Detect which cell encompasses the target text, then output its [x, y] center coordinate. 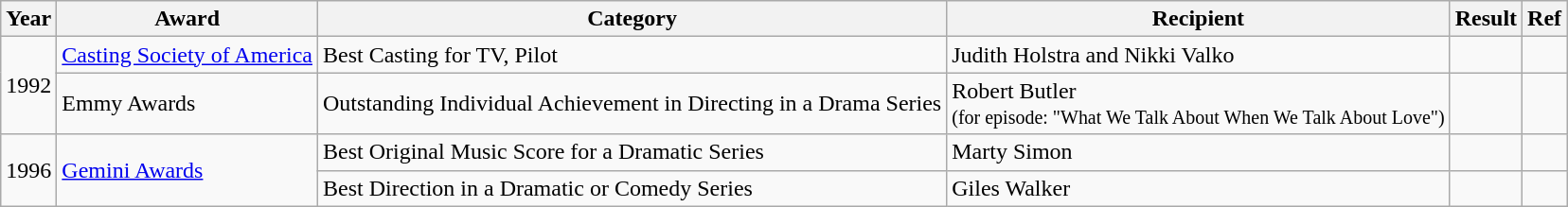
Emmy Awards [187, 104]
Casting Society of America [187, 55]
Best Casting for TV, Pilot [632, 55]
Marty Simon [1199, 152]
Result [1486, 19]
Robert Butler(for episode: "What We Talk About When We Talk About Love") [1199, 104]
Recipient [1199, 19]
Outstanding Individual Achievement in Directing in a Drama Series [632, 104]
Judith Holstra and Nikki Valko [1199, 55]
1992 [28, 85]
Ref [1545, 19]
1996 [28, 170]
Best Direction in a Dramatic or Comedy Series [632, 188]
Best Original Music Score for a Dramatic Series [632, 152]
Giles Walker [1199, 188]
Award [187, 19]
Gemini Awards [187, 170]
Category [632, 19]
Year [28, 19]
